For the text-containing cell, return its midpoint in (X, Y) coordinate format. 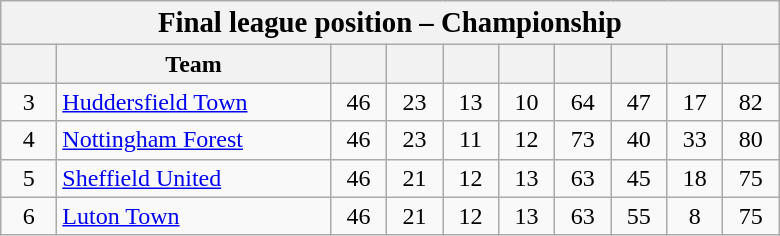
4 (29, 140)
8 (695, 216)
3 (29, 102)
Nottingham Forest (194, 140)
Sheffield United (194, 178)
73 (583, 140)
11 (470, 140)
Final league position – Championship (390, 23)
10 (527, 102)
40 (639, 140)
Huddersfield Town (194, 102)
45 (639, 178)
64 (583, 102)
80 (751, 140)
Luton Town (194, 216)
18 (695, 178)
33 (695, 140)
Team (194, 64)
55 (639, 216)
82 (751, 102)
47 (639, 102)
6 (29, 216)
17 (695, 102)
5 (29, 178)
